Detect which cell encompasses the target text, then output its [X, Y] center coordinate. 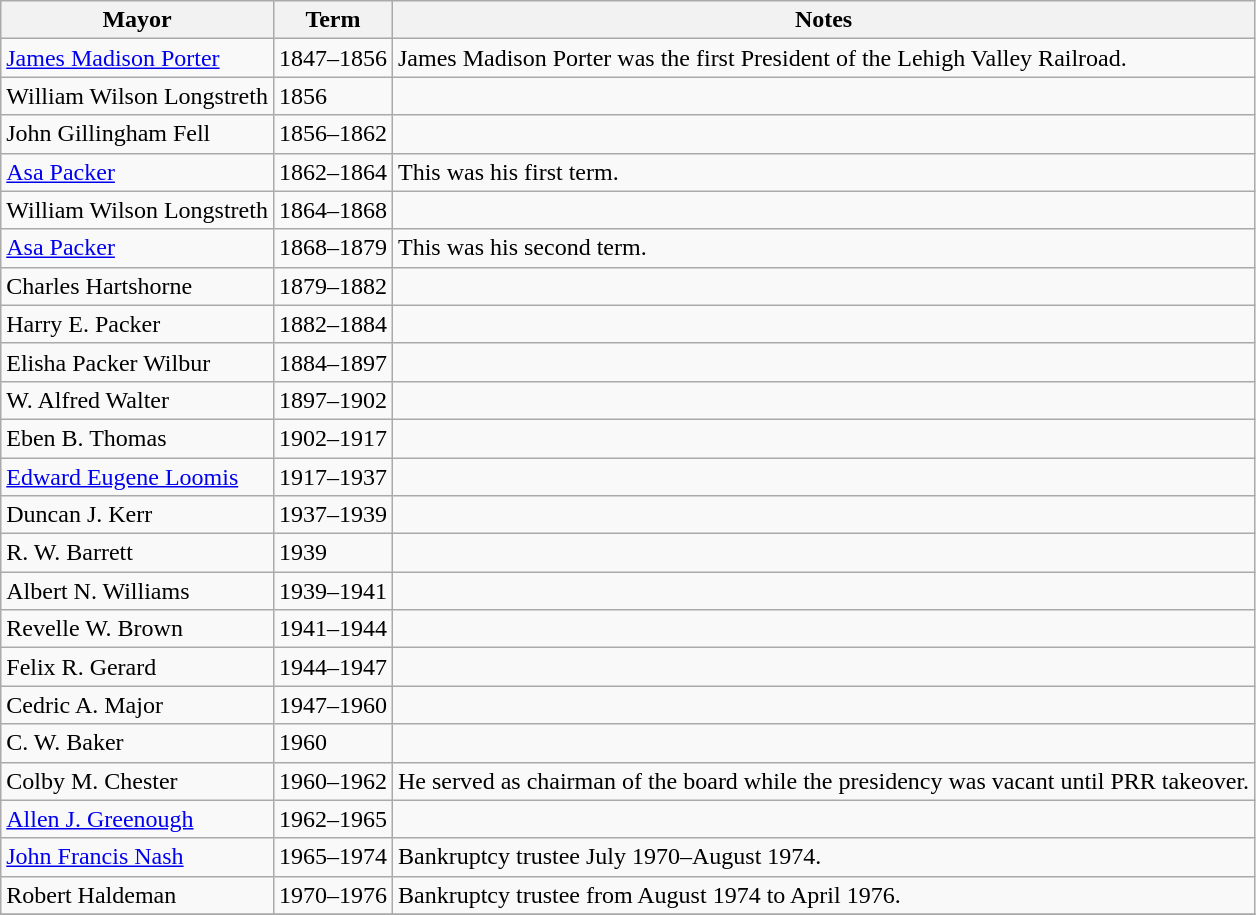
1960–1962 [332, 781]
Elisha Packer Wilbur [138, 362]
Revelle W. Brown [138, 629]
1939–1941 [332, 591]
1965–1974 [332, 857]
John Gillingham Fell [138, 134]
He served as chairman of the board while the presidency was vacant until PRR takeover. [823, 781]
1879–1882 [332, 286]
1970–1976 [332, 895]
1960 [332, 743]
1937–1939 [332, 515]
Colby M. Chester [138, 781]
1862–1864 [332, 172]
Allen J. Greenough [138, 819]
Felix R. Gerard [138, 667]
Cedric A. Major [138, 705]
1897–1902 [332, 400]
Edward Eugene Loomis [138, 477]
C. W. Baker [138, 743]
1917–1937 [332, 477]
John Francis Nash [138, 857]
1947–1960 [332, 705]
Duncan J. Kerr [138, 515]
1856–1862 [332, 134]
Charles Hartshorne [138, 286]
Harry E. Packer [138, 324]
This was his second term. [823, 248]
1941–1944 [332, 629]
1882–1884 [332, 324]
Robert Haldeman [138, 895]
1962–1965 [332, 819]
Bankruptcy trustee July 1970–August 1974. [823, 857]
W. Alfred Walter [138, 400]
1864–1868 [332, 210]
1856 [332, 96]
1868–1879 [332, 248]
This was his first term. [823, 172]
1939 [332, 553]
Mayor [138, 20]
Eben B. Thomas [138, 438]
1902–1917 [332, 438]
James Madison Porter [138, 58]
1944–1947 [332, 667]
Notes [823, 20]
R. W. Barrett [138, 553]
Term [332, 20]
1884–1897 [332, 362]
Bankruptcy trustee from August 1974 to April 1976. [823, 895]
James Madison Porter was the first President of the Lehigh Valley Railroad. [823, 58]
Albert N. Williams [138, 591]
1847–1856 [332, 58]
